Extract the [X, Y] coordinate from the center of the cell holding the provided text.  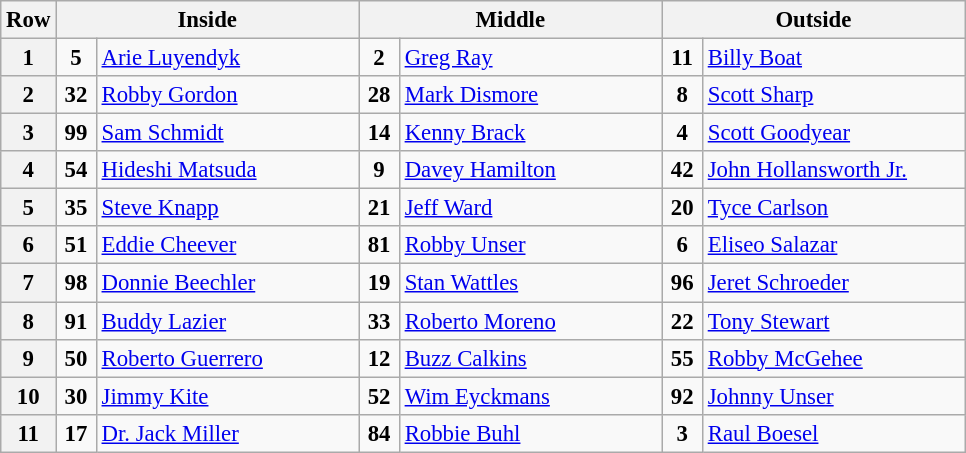
Billy Boat [833, 58]
Jeret Schroeder [833, 283]
92 [682, 396]
Tyce Carlson [833, 208]
20 [682, 208]
Middle [510, 20]
12 [380, 358]
Jimmy Kite [227, 396]
Eddie Cheever [227, 245]
35 [76, 208]
10 [28, 396]
Scott Sharp [833, 95]
Dr. Jack Miller [227, 433]
John Hollansworth Jr. [833, 170]
42 [682, 170]
50 [76, 358]
98 [76, 283]
96 [682, 283]
17 [76, 433]
Row [28, 20]
91 [76, 321]
22 [682, 321]
Roberto Moreno [530, 321]
84 [380, 433]
21 [380, 208]
Roberto Guerrero [227, 358]
Outside [814, 20]
Greg Ray [530, 58]
Davey Hamilton [530, 170]
28 [380, 95]
Buzz Calkins [530, 358]
Eliseo Salazar [833, 245]
81 [380, 245]
Mark Dismore [530, 95]
Jeff Ward [530, 208]
Kenny Brack [530, 133]
Robbie Buhl [530, 433]
19 [380, 283]
Wim Eyckmans [530, 396]
99 [76, 133]
55 [682, 358]
Robby Gordon [227, 95]
Stan Wattles [530, 283]
30 [76, 396]
Hideshi Matsuda [227, 170]
Donnie Beechler [227, 283]
51 [76, 245]
Buddy Lazier [227, 321]
Raul Boesel [833, 433]
Steve Knapp [227, 208]
Inside [208, 20]
54 [76, 170]
Tony Stewart [833, 321]
32 [76, 95]
7 [28, 283]
14 [380, 133]
Robby McGehee [833, 358]
Johnny Unser [833, 396]
Arie Luyendyk [227, 58]
52 [380, 396]
Robby Unser [530, 245]
Sam Schmidt [227, 133]
33 [380, 321]
1 [28, 58]
Scott Goodyear [833, 133]
